Locate the cell with the specified text and output its [x, y] center coordinate. 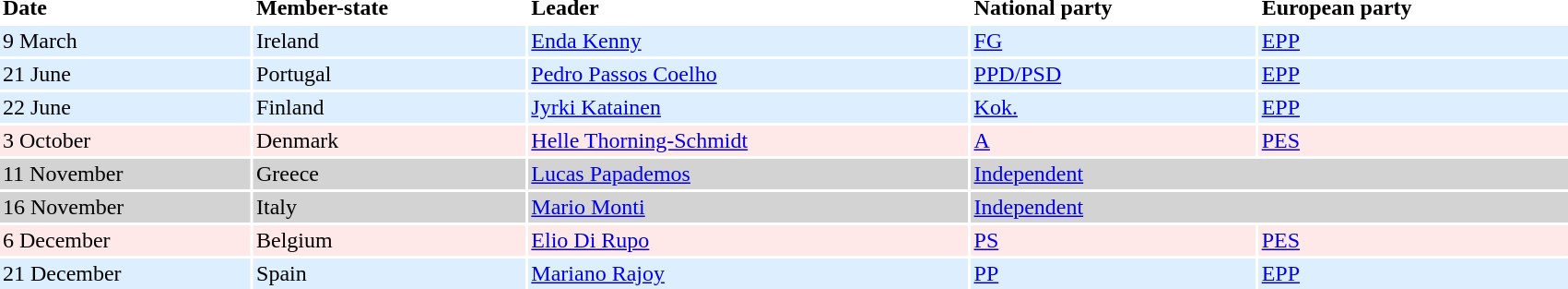
Elio Di Rupo [749, 240]
9 March [125, 41]
6 December [125, 240]
Mario Monti [749, 207]
PS [1114, 240]
Portugal [389, 74]
Spain [389, 273]
11 November [125, 174]
PPD/PSD [1114, 74]
FG [1114, 41]
PP [1114, 273]
3 October [125, 140]
Denmark [389, 140]
22 June [125, 107]
Lucas Papademos [749, 174]
Finland [389, 107]
Ireland [389, 41]
Greece [389, 174]
Pedro Passos Coelho [749, 74]
Italy [389, 207]
A [1114, 140]
Belgium [389, 240]
21 June [125, 74]
Kok. [1114, 107]
Enda Kenny [749, 41]
Mariano Rajoy [749, 273]
16 November [125, 207]
Jyrki Katainen [749, 107]
Helle Thorning-Schmidt [749, 140]
21 December [125, 273]
